Detect which cell encompasses the target text, then output its (x, y) center coordinate. 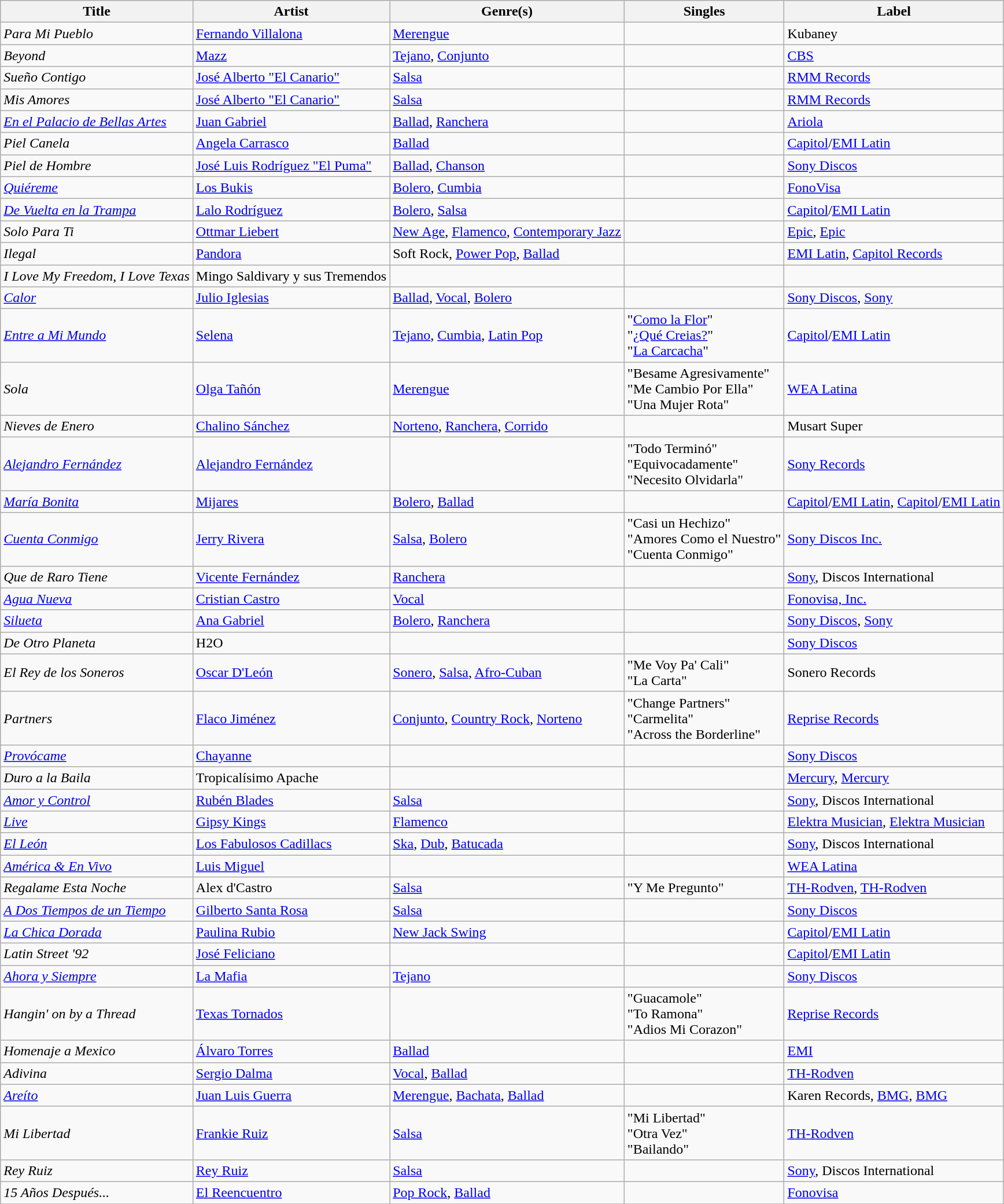
Chayanne (291, 756)
Fonovisa (894, 1192)
Julio Iglesias (291, 298)
Singles (704, 12)
Ballad, Chanson (507, 165)
Label (894, 12)
Vocal (507, 599)
El Reencuentro (291, 1192)
Adivina (97, 1073)
De Otro Planeta (97, 643)
La Mafia (291, 976)
Bolero, Salsa (507, 209)
Angela Carrasco (291, 143)
Piel Canela (97, 143)
"Y Me Pregunto" (704, 888)
Jerry Rivera (291, 539)
América & En Vivo (97, 866)
Tropicalísimo Apache (291, 778)
Texas Tornados (291, 1014)
New Age, Flamenco, Contemporary Jazz (507, 231)
15 Años Después... (97, 1192)
Luis Miguel (291, 866)
"Besame Agresivamente""Me Cambio Por Ella""Una Mujer Rota" (704, 389)
Mingo Saldivary y sus Tremendos (291, 276)
Frankie Ruiz (291, 1133)
Sony Discos Inc. (894, 539)
New Jack Swing (507, 932)
Juan Gabriel (291, 121)
A Dos Tiempos de un Tiempo (97, 910)
Sueño Contigo (97, 78)
I Love My Freedom, I Love Texas (97, 276)
Oscar D'León (291, 672)
Alex d'Castro (291, 888)
Duro a la Baila (97, 778)
Merengue, Bachata, Ballad (507, 1095)
Bolero, Ranchera (507, 621)
Sony Records (894, 464)
Quiéreme (97, 187)
Elektra Musician, Elektra Musician (894, 822)
"Change Partners""Carmelita""Across the Borderline" (704, 718)
Mis Amores (97, 100)
Ska, Dub, Batucada (507, 844)
Silueta (97, 621)
Vocal, Ballad (507, 1073)
Entre a Mi Mundo (97, 336)
Sonero Records (894, 672)
Calor (97, 298)
Solo Para Ti (97, 231)
Álvaro Torres (291, 1051)
Kubaney (894, 34)
Mazz (291, 56)
Tejano, Conjunto (507, 56)
Partners (97, 718)
Sola (97, 389)
"Guacamole""To Ramona""Adios Mi Corazon" (704, 1014)
De Vuelta en la Trampa (97, 209)
FonoVisa (894, 187)
Gipsy Kings (291, 822)
José Luis Rodríguez "El Puma" (291, 165)
Mi Libertad (97, 1133)
Norteno, Ranchera, Corrido (507, 426)
Gilberto Santa Rosa (291, 910)
Fernando Villalona (291, 34)
Los Bukis (291, 187)
H2O (291, 643)
Homenaje a Mexico (97, 1051)
"Todo Terminó""Equivocadamente""Necesito Olvidarla" (704, 464)
CBS (894, 56)
Tejano, Cumbia, Latin Pop (507, 336)
"Como la Flor""¿Qué Creias?""La Carcacha" (704, 336)
Cuenta Conmigo (97, 539)
Piel de Hombre (97, 165)
Tejano (507, 976)
TH-Rodven, TH-Rodven (894, 888)
José Feliciano (291, 954)
Ariola (894, 121)
Los Fabulosos Cadillacs (291, 844)
En el Palacio de Bellas Artes (97, 121)
Rubén Blades (291, 800)
Olga Tañón (291, 389)
El Rey de los Soneros (97, 672)
Live (97, 822)
Flamenco (507, 822)
Flaco Jiménez (291, 718)
Bolero, Cumbia (507, 187)
Amor y Control (97, 800)
"Mi Libertad""Otra Vez""Bailando" (704, 1133)
"Me Voy Pa' Cali""La Carta" (704, 672)
Lalo Rodríguez (291, 209)
Sonero, Salsa, Afro-Cuban (507, 672)
Bolero, Ballad (507, 502)
Cristian Castro (291, 599)
Paulina Rubio (291, 932)
El León (97, 844)
Soft Rock, Power Pop, Ballad (507, 253)
Ballad, Ranchera (507, 121)
Ahora y Siempre (97, 976)
"Casi un Hechizo""Amores Como el Nuestro""Cuenta Conmigo" (704, 539)
Ana Gabriel (291, 621)
Pop Rock, Ballad (507, 1192)
Conjunto, Country Rock, Norteno (507, 718)
Artist (291, 12)
Salsa, Bolero (507, 539)
Agua Nueva (97, 599)
Title (97, 12)
Mijares (291, 502)
Musart Super (894, 426)
Vicente Fernández (291, 577)
María Bonita (97, 502)
La Chica Dorada (97, 932)
EMI Latin, Capitol Records (894, 253)
Para Mi Pueblo (97, 34)
Nieves de Enero (97, 426)
Chalino Sánchez (291, 426)
Sergio Dalma (291, 1073)
Pandora (291, 253)
Ottmar Liebert (291, 231)
Provócame (97, 756)
Mercury, Mercury (894, 778)
Juan Luis Guerra (291, 1095)
Fonovisa, Inc. (894, 599)
Beyond (97, 56)
Ballad, Vocal, Bolero (507, 298)
Areíto (97, 1095)
Regalame Esta Noche (97, 888)
Selena (291, 336)
Ranchera (507, 577)
Capitol/EMI Latin, Capitol/EMI Latin (894, 502)
Hangin' on by a Thread (97, 1014)
Karen Records, BMG, BMG (894, 1095)
Epic, Epic (894, 231)
EMI (894, 1051)
Ilegal (97, 253)
Genre(s) (507, 12)
Latin Street '92 (97, 954)
Que de Raro Tiene (97, 577)
